Detect which cell encompasses the target text, then output its [x, y] center coordinate. 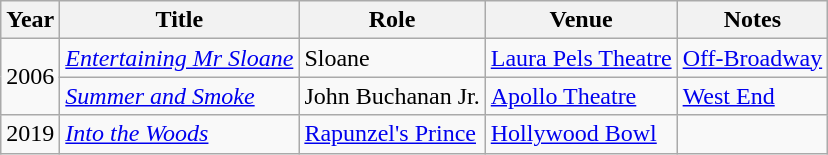
2006 [30, 77]
Apollo Theatre [581, 96]
John Buchanan Jr. [392, 96]
Hollywood Bowl [581, 134]
Into the Woods [180, 134]
Year [30, 20]
Title [180, 20]
West End [752, 96]
Venue [581, 20]
2019 [30, 134]
Sloane [392, 58]
Rapunzel's Prince [392, 134]
Laura Pels Theatre [581, 58]
Role [392, 20]
Off-Broadway [752, 58]
Notes [752, 20]
Summer and Smoke [180, 96]
Entertaining Mr Sloane [180, 58]
